Extract the [x, y] coordinate from the center of the cell holding the provided text.  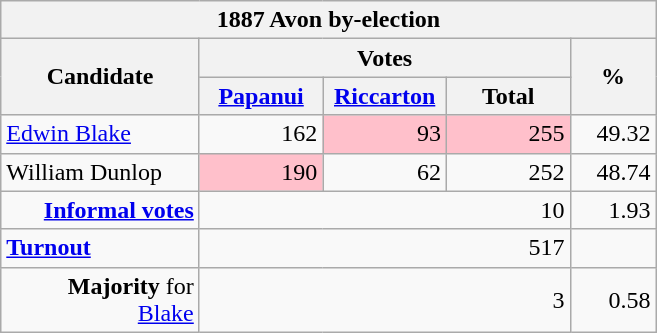
Riccarton [385, 96]
Informal votes [100, 210]
48.74 [613, 172]
1887 Avon by-election [328, 20]
Majority for Blake [100, 300]
255 [508, 134]
1.93 [613, 210]
93 [385, 134]
Candidate [100, 77]
3 [384, 300]
190 [261, 172]
% [613, 77]
252 [508, 172]
Edwin Blake [100, 134]
Papanui [261, 96]
162 [261, 134]
Votes [384, 58]
62 [385, 172]
517 [384, 248]
Turnout [100, 248]
49.32 [613, 134]
William Dunlop [100, 172]
10 [384, 210]
Total [508, 96]
0.58 [613, 300]
